Find where the given text appears and provide that cell's center as (x, y) coordinate. 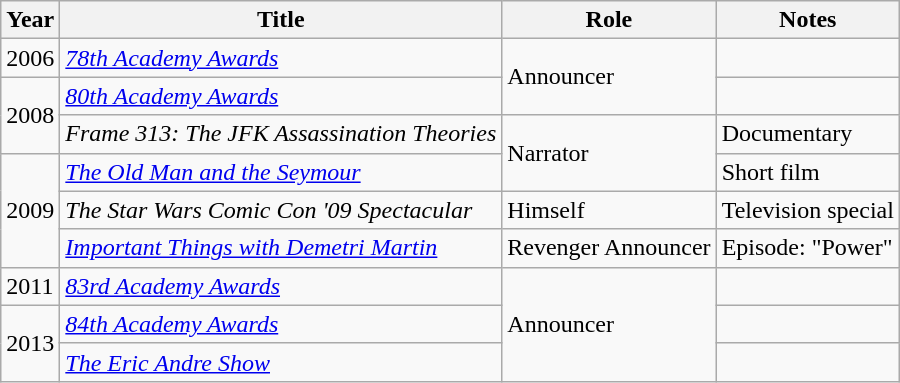
Narrator (609, 153)
The Eric Andre Show (281, 362)
2011 (30, 286)
2013 (30, 343)
Frame 313: The JFK Assassination Theories (281, 134)
Notes (808, 20)
2009 (30, 210)
Revenger Announcer (609, 248)
Documentary (808, 134)
The Star Wars Comic Con '09 Spectacular (281, 210)
Year (30, 20)
2008 (30, 115)
Title (281, 20)
Important Things with Demetri Martin (281, 248)
84th Academy Awards (281, 324)
Role (609, 20)
Episode: "Power" (808, 248)
The Old Man and the Seymour (281, 172)
Himself (609, 210)
Short film (808, 172)
78th Academy Awards (281, 58)
2006 (30, 58)
80th Academy Awards (281, 96)
83rd Academy Awards (281, 286)
Television special (808, 210)
